Return the (x, y) coordinate for the center point of the cell that contains the specified text.  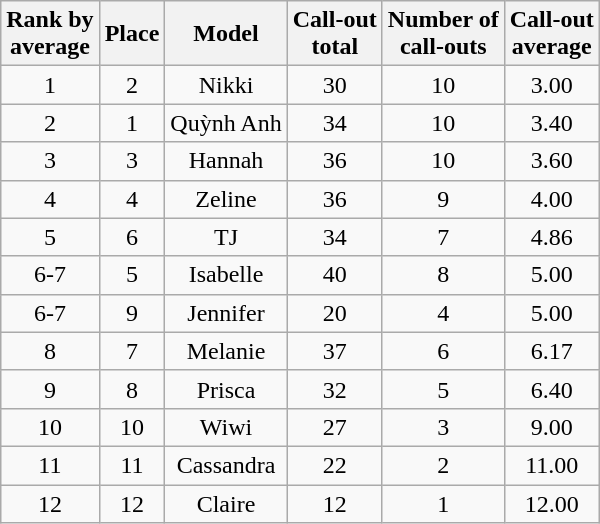
Nikki (226, 85)
20 (334, 313)
22 (334, 465)
Zeline (226, 199)
Prisca (226, 389)
32 (334, 389)
3.60 (552, 161)
Cassandra (226, 465)
12.00 (552, 503)
Place (132, 34)
Number ofcall-outs (443, 34)
Melanie (226, 351)
11.00 (552, 465)
Call-outtotal (334, 34)
Isabelle (226, 275)
TJ (226, 237)
4.00 (552, 199)
27 (334, 427)
Jennifer (226, 313)
6.40 (552, 389)
9.00 (552, 427)
3.40 (552, 123)
Claire (226, 503)
Wiwi (226, 427)
4.86 (552, 237)
Rank byaverage (50, 34)
3.00 (552, 85)
30 (334, 85)
37 (334, 351)
Hannah (226, 161)
Model (226, 34)
40 (334, 275)
Quỳnh Anh (226, 123)
Call-outaverage (552, 34)
6.17 (552, 351)
